Find where the given text appears and provide that cell's center as (X, Y) coordinate. 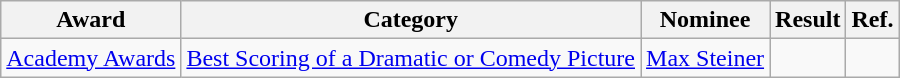
Max Steiner (706, 58)
Ref. (872, 20)
Best Scoring of a Dramatic or Comedy Picture (411, 58)
Academy Awards (91, 58)
Category (411, 20)
Result (808, 20)
Nominee (706, 20)
Award (91, 20)
